Output the [x, y] coordinate of the center of the cell containing the given text.  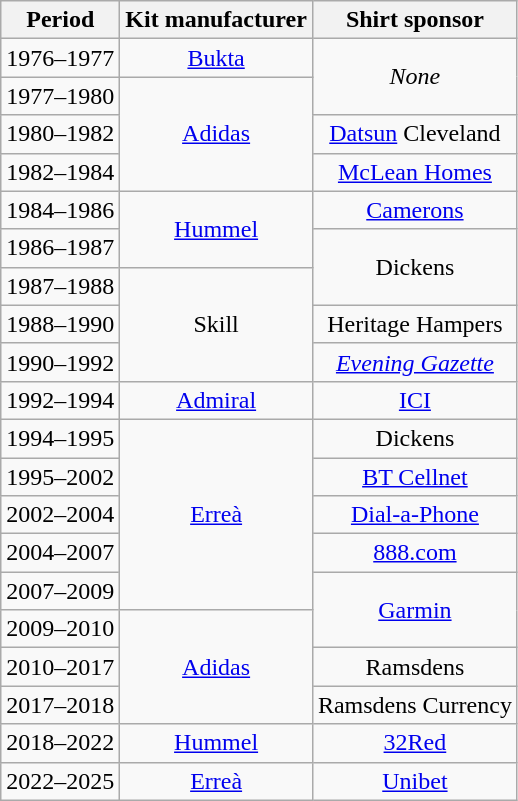
Admiral [216, 400]
BT Cellnet [414, 477]
1980–1982 [60, 134]
Kit manufacturer [216, 20]
1986–1987 [60, 248]
None [414, 77]
ICI [414, 400]
Unibet [414, 781]
888.com [414, 553]
1976–1977 [60, 58]
Dial-a-Phone [414, 515]
2002–2004 [60, 515]
Period [60, 20]
Evening Gazette [414, 362]
Garmin [414, 610]
32Red [414, 743]
2007–2009 [60, 591]
2009–2010 [60, 629]
McLean Homes [414, 172]
1994–1995 [60, 438]
1990–1992 [60, 362]
Skill [216, 324]
2004–2007 [60, 553]
1984–1986 [60, 210]
Heritage Hampers [414, 324]
1987–1988 [60, 286]
1992–1994 [60, 400]
1982–1984 [60, 172]
2018–2022 [60, 743]
Ramsdens [414, 667]
Ramsdens Currency [414, 705]
1995–2002 [60, 477]
1988–1990 [60, 324]
Datsun Cleveland [414, 134]
2017–2018 [60, 705]
Bukta [216, 58]
2010–2017 [60, 667]
2022–2025 [60, 781]
Camerons [414, 210]
Shirt sponsor [414, 20]
1977–1980 [60, 96]
